Find where the given text appears and provide that cell's center as (X, Y) coordinate. 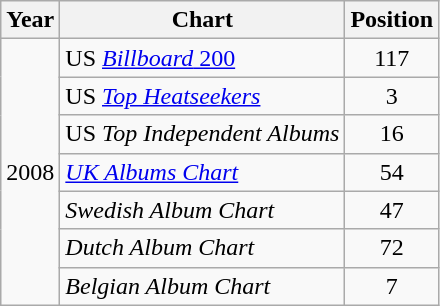
117 (392, 58)
Dutch Album Chart (202, 248)
7 (392, 286)
72 (392, 248)
US Top Independent Albums (202, 134)
US Billboard 200 (202, 58)
3 (392, 96)
UK Albums Chart (202, 172)
US Top Heatseekers (202, 96)
Position (392, 20)
Chart (202, 20)
Swedish Album Chart (202, 210)
54 (392, 172)
16 (392, 134)
Belgian Album Chart (202, 286)
2008 (30, 172)
47 (392, 210)
Year (30, 20)
